Pinpoint the cell where the given text exists, returning its (X, Y) midpoint coordinate. 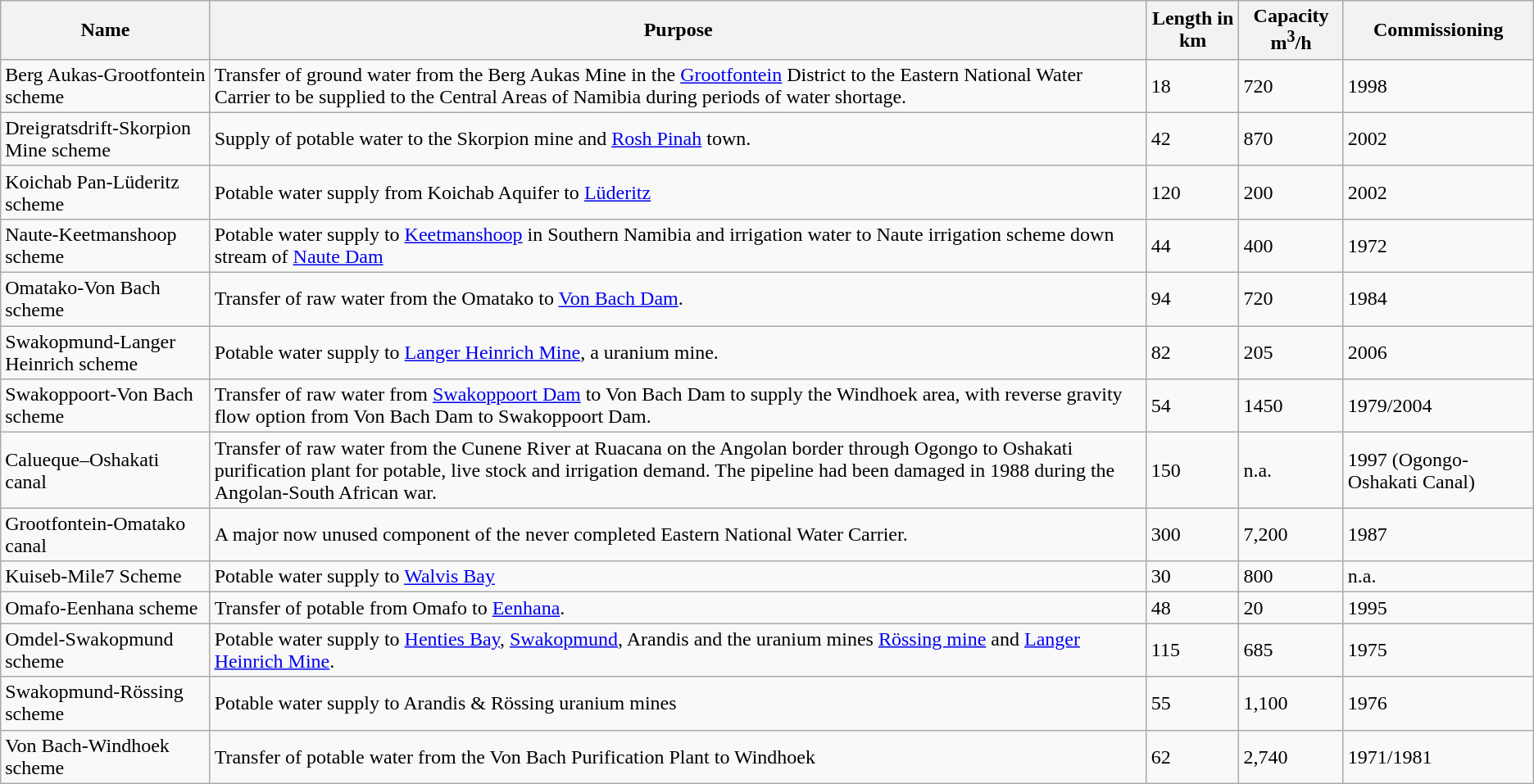
54 (1193, 406)
20 (1291, 608)
Swakoppoort-Von Bach scheme (105, 406)
1450 (1291, 406)
1976 (1438, 703)
Potable water supply to Langer Heinrich Mine, a uranium mine. (678, 352)
870 (1291, 139)
42 (1193, 139)
Name (105, 30)
Omafo-Eenhana scheme (105, 608)
Berg Aukas-Grootfontein scheme (105, 85)
Swakopmund-Rössing scheme (105, 703)
Transfer of raw water from the Omatako to Von Bach Dam. (678, 300)
150 (1193, 470)
Omatako-Von Bach scheme (105, 300)
800 (1291, 577)
48 (1193, 608)
1984 (1438, 300)
Koichab Pan-Lüderitz scheme (105, 192)
55 (1193, 703)
Naute-Keetmanshoop scheme (105, 246)
18 (1193, 85)
30 (1193, 577)
Commissioning (1438, 30)
1975 (1438, 650)
1997 (Ogongo-Oshakati Canal) (1438, 470)
Transfer of potable water from the Von Bach Purification Plant to Windhoek (678, 757)
Dreigratsdrift-Skorpion Mine scheme (105, 139)
7,200 (1291, 534)
Potable water supply to Henties Bay, Swakopmund, Arandis and the uranium mines Rössing mine and Langer Heinrich Mine. (678, 650)
Potable water supply from Koichab Aquifer to Lüderitz (678, 192)
Potable water supply to Arandis & Rössing uranium mines (678, 703)
Swakopmund-Langer Heinrich scheme (105, 352)
Kuiseb-Mile7 Scheme (105, 577)
115 (1193, 650)
1971/1981 (1438, 757)
82 (1193, 352)
1,100 (1291, 703)
Grootfontein-Omatako canal (105, 534)
2,740 (1291, 757)
300 (1193, 534)
Von Bach-Windhoek scheme (105, 757)
120 (1193, 192)
Potable water supply to Walvis Bay (678, 577)
1998 (1438, 85)
1995 (1438, 608)
Calueque–Oshakati canal (105, 470)
Omdel-Swakopmund scheme (105, 650)
44 (1193, 246)
Capacity m3/h (1291, 30)
1979/2004 (1438, 406)
Supply of potable water to the Skorpion mine and Rosh Pinah town. (678, 139)
94 (1193, 300)
205 (1291, 352)
1987 (1438, 534)
A major now unused component of the never completed Eastern National Water Carrier. (678, 534)
200 (1291, 192)
400 (1291, 246)
62 (1193, 757)
Transfer of potable from Omafo to Eenhana. (678, 608)
Potable water supply to Keetmanshoop in Southern Namibia and irrigation water to Naute irrigation scheme down stream of Naute Dam (678, 246)
Length in km (1193, 30)
1972 (1438, 246)
685 (1291, 650)
Purpose (678, 30)
2006 (1438, 352)
